Capture the cell that displays the provided text and extract its (X, Y) central coordinate. 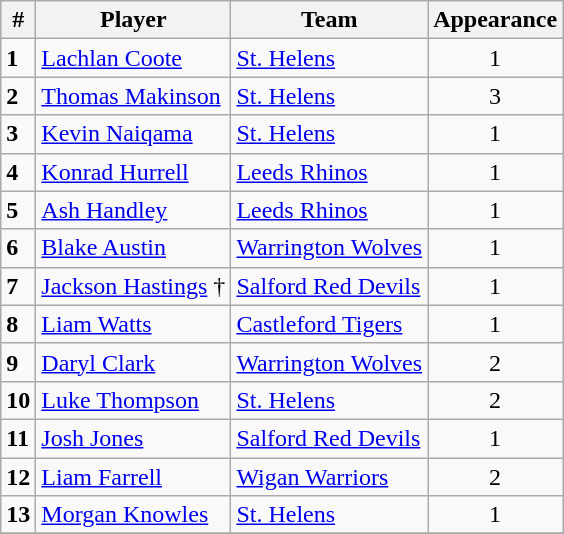
Josh Jones (134, 438)
Konrad Hurrell (134, 172)
6 (18, 248)
Thomas Makinson (134, 96)
Liam Farrell (134, 477)
13 (18, 515)
10 (18, 400)
Morgan Knowles (134, 515)
Wigan Warriors (330, 477)
Ash Handley (134, 210)
# (18, 20)
Daryl Clark (134, 362)
Blake Austin (134, 248)
7 (18, 286)
11 (18, 438)
Jackson Hastings † (134, 286)
9 (18, 362)
Liam Watts (134, 324)
8 (18, 324)
12 (18, 477)
Kevin Naiqama (134, 134)
Appearance (496, 20)
Castleford Tigers (330, 324)
Luke Thompson (134, 400)
5 (18, 210)
Player (134, 20)
Team (330, 20)
4 (18, 172)
Lachlan Coote (134, 58)
